Extract the [x, y] coordinate from the center of the cell holding the provided text.  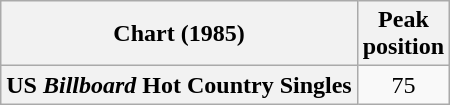
Chart (1985) [179, 34]
Peakposition [403, 34]
US Billboard Hot Country Singles [179, 85]
75 [403, 85]
